Pinpoint the cell where the given text exists, returning its (X, Y) midpoint coordinate. 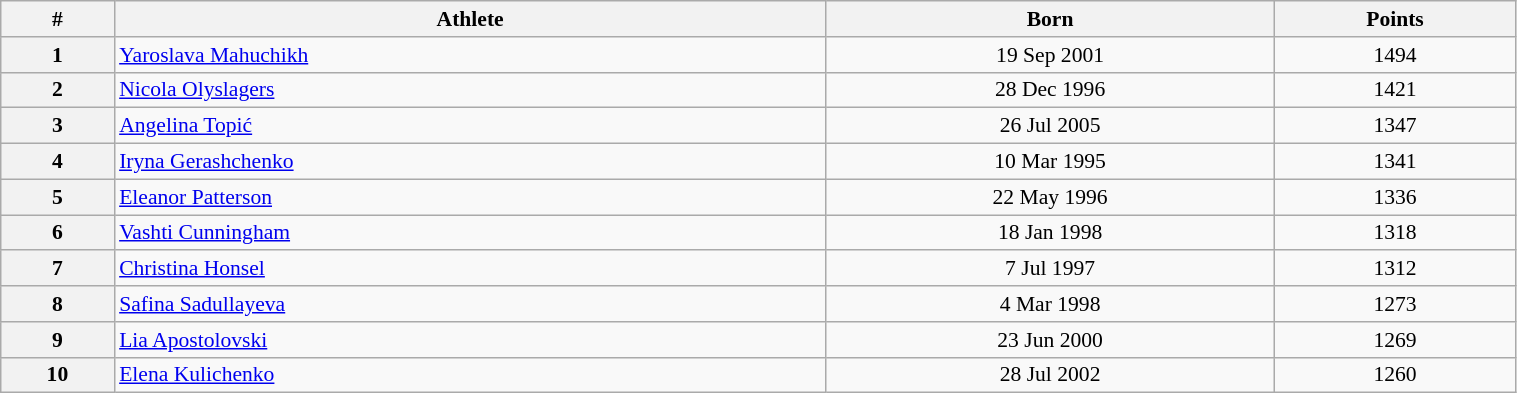
10 (58, 375)
1269 (1395, 340)
19 Sep 2001 (1050, 55)
1273 (1395, 304)
Angelina Topić (470, 126)
Iryna Gerashchenko (470, 162)
1260 (1395, 375)
4 Mar 1998 (1050, 304)
6 (58, 233)
9 (58, 340)
8 (58, 304)
Lia Apostolovski (470, 340)
7 Jul 1997 (1050, 269)
4 (58, 162)
# (58, 19)
1318 (1395, 233)
26 Jul 2005 (1050, 126)
3 (58, 126)
28 Dec 1996 (1050, 90)
7 (58, 269)
23 Jun 2000 (1050, 340)
18 Jan 1998 (1050, 233)
Nicola Olyslagers (470, 90)
5 (58, 197)
Vashti Cunningham (470, 233)
Eleanor Patterson (470, 197)
10 Mar 1995 (1050, 162)
1421 (1395, 90)
1336 (1395, 197)
Christina Honsel (470, 269)
1494 (1395, 55)
Athlete (470, 19)
Yaroslava Mahuchikh (470, 55)
Safina Sadullayeva (470, 304)
1 (58, 55)
22 May 1996 (1050, 197)
28 Jul 2002 (1050, 375)
Points (1395, 19)
1341 (1395, 162)
1347 (1395, 126)
Elena Kulichenko (470, 375)
Born (1050, 19)
1312 (1395, 269)
2 (58, 90)
